Pinpoint the cell where the given text exists, returning its (X, Y) midpoint coordinate. 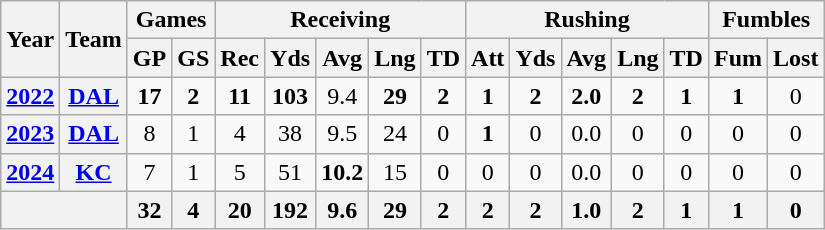
2022 (30, 96)
Lost (796, 58)
192 (290, 210)
8 (149, 134)
32 (149, 210)
7 (149, 172)
11 (240, 96)
24 (395, 134)
Team (94, 39)
1.0 (586, 210)
38 (290, 134)
15 (395, 172)
103 (290, 96)
51 (290, 172)
9.4 (342, 96)
2.0 (586, 96)
5 (240, 172)
Games (170, 20)
GP (149, 58)
Receiving (340, 20)
2024 (30, 172)
Rushing (588, 20)
Year (30, 39)
GS (194, 58)
17 (149, 96)
10.2 (342, 172)
Fumbles (766, 20)
Att (488, 58)
Fum (738, 58)
Rec (240, 58)
9.5 (342, 134)
9.6 (342, 210)
KC (94, 172)
20 (240, 210)
2023 (30, 134)
